Output the (x, y) coordinate of the center of the cell containing the given text.  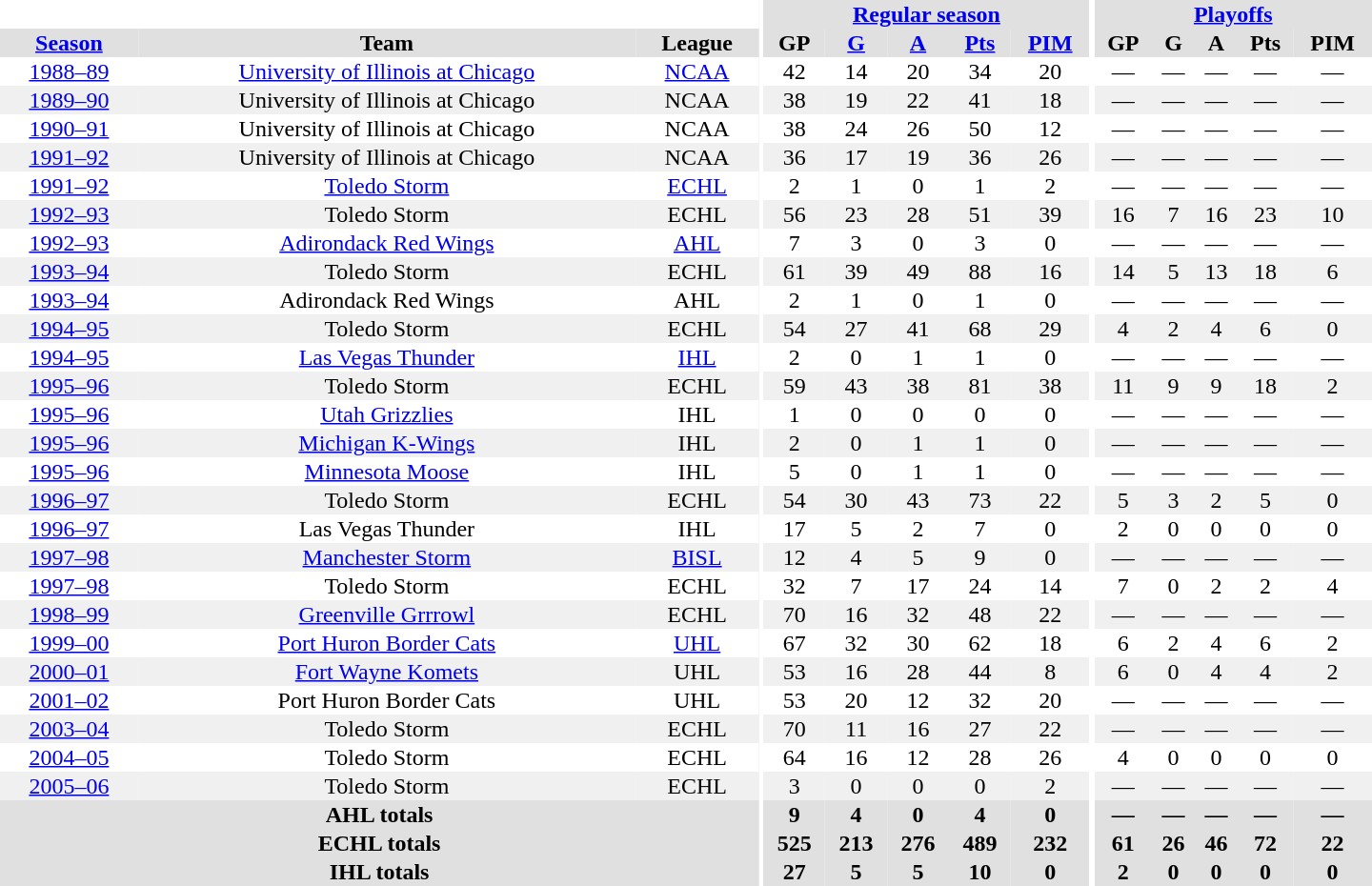
13 (1216, 272)
1998–99 (69, 614)
2005–06 (69, 786)
68 (979, 329)
2004–05 (69, 757)
67 (795, 643)
Team (387, 43)
BISL (697, 557)
29 (1050, 329)
72 (1265, 843)
62 (979, 643)
Regular season (926, 14)
525 (795, 843)
1999–00 (69, 643)
59 (795, 386)
League (697, 43)
Greenville Grrrowl (387, 614)
50 (979, 129)
56 (795, 214)
Season (69, 43)
Michigan K-Wings (387, 443)
49 (918, 272)
2001–02 (69, 700)
42 (795, 71)
Fort Wayne Komets (387, 672)
46 (1216, 843)
2000–01 (69, 672)
8 (1050, 672)
64 (795, 757)
1990–91 (69, 129)
73 (979, 500)
Minnesota Moose (387, 472)
1989–90 (69, 100)
213 (856, 843)
51 (979, 214)
IHL totals (379, 872)
AHL totals (379, 815)
2003–04 (69, 729)
44 (979, 672)
48 (979, 614)
ECHL totals (379, 843)
276 (918, 843)
232 (1050, 843)
Playoffs (1233, 14)
88 (979, 272)
34 (979, 71)
1988–89 (69, 71)
489 (979, 843)
Utah Grizzlies (387, 414)
81 (979, 386)
Manchester Storm (387, 557)
